Scan for the cell matching the given text and deliver its [x, y] coordinate at center. 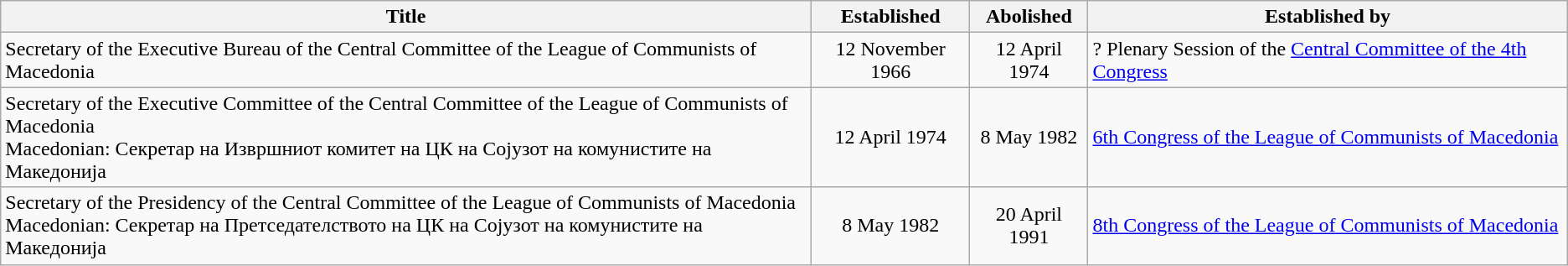
Abolished [1029, 17]
Title [406, 17]
Established by [1328, 17]
Secretary of the Executive Bureau of the Central Committee of the League of Communists of Macedonia [406, 60]
6th Congress of the League of Communists of Macedonia [1328, 138]
20 April 1991 [1029, 226]
Established [891, 17]
? Plenary Session of the Central Committee of the 4th Congress [1328, 60]
8th Congress of the League of Communists of Macedonia [1328, 226]
12 November 1966 [891, 60]
